Identify which cell holds the provided text, then report its (x, y) central coordinate. 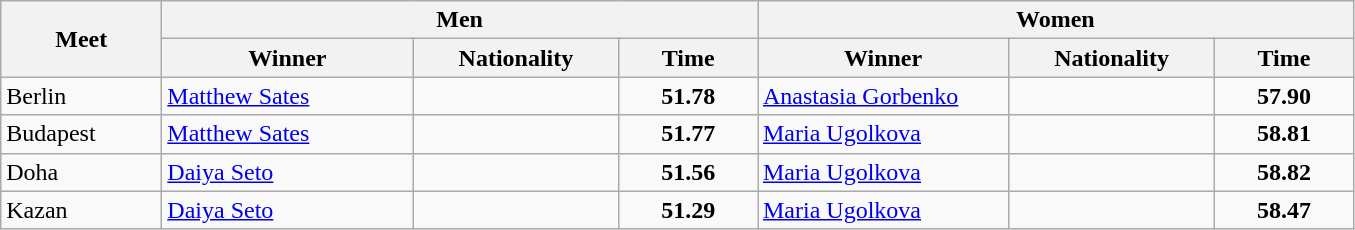
Budapest (82, 134)
51.78 (688, 96)
Anastasia Gorbenko (884, 96)
58.47 (1284, 210)
Women (1056, 20)
58.81 (1284, 134)
51.29 (688, 210)
58.82 (1284, 172)
Kazan (82, 210)
57.90 (1284, 96)
Doha (82, 172)
51.77 (688, 134)
Meet (82, 39)
Berlin (82, 96)
51.56 (688, 172)
Men (460, 20)
